Extract the [x, y] coordinate from the center of the cell holding the provided text.  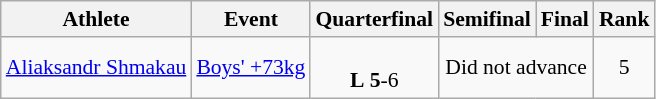
Event [250, 19]
Boys' +73kg [250, 68]
Quarterfinal [374, 19]
L 5-6 [374, 68]
Semifinal [487, 19]
Did not advance [516, 68]
Rank [624, 19]
Aliaksandr Shmakau [96, 68]
Athlete [96, 19]
Final [565, 19]
5 [624, 68]
